Extract the (x, y) coordinate from the center of the cell holding the provided text.  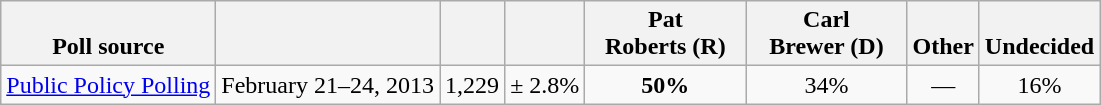
— (943, 85)
± 2.8% (545, 85)
February 21–24, 2013 (328, 85)
50% (666, 85)
Other (943, 34)
Public Policy Polling (108, 85)
34% (826, 85)
CarlBrewer (D) (826, 34)
16% (1039, 85)
1,229 (472, 85)
Poll source (108, 34)
PatRoberts (R) (666, 34)
Undecided (1039, 34)
